From the cell containing the given text, extract its center point as (x, y) coordinate. 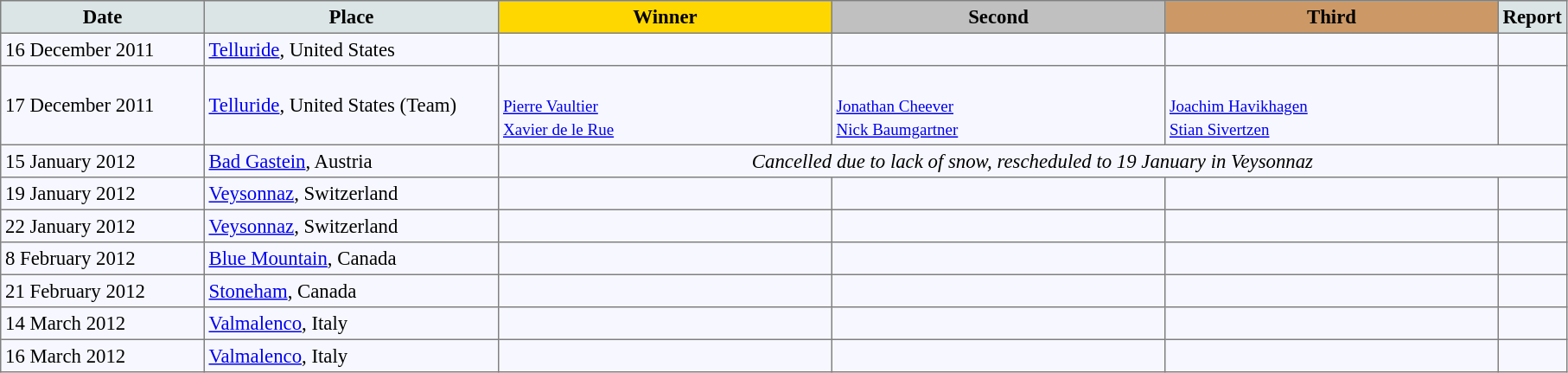
22 January 2012 (103, 226)
19 January 2012 (103, 194)
Place (351, 17)
Telluride, United States (351, 49)
Cancelled due to lack of snow, rescheduled to 19 January in Veysonnaz (1032, 161)
Second (998, 17)
16 December 2011 (103, 49)
Telluride, United States (Team) (351, 106)
21 February 2012 (103, 291)
Report (1532, 17)
15 January 2012 (103, 161)
8 February 2012 (103, 259)
16 March 2012 (103, 356)
Blue Mountain, Canada (351, 259)
Third (1332, 17)
Date (103, 17)
14 March 2012 (103, 324)
Pierre VaultierXavier de le Rue (666, 106)
Jonathan CheeverNick Baumgartner (998, 106)
Stoneham, Canada (351, 291)
Winner (666, 17)
Joachim HavikhagenStian Sivertzen (1332, 106)
17 December 2011 (103, 106)
Bad Gastein, Austria (351, 161)
